Pinpoint the cell where the given text exists, returning its (x, y) midpoint coordinate. 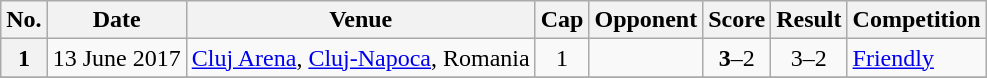
Score (737, 20)
Cluj Arena, Cluj-Napoca, Romania (360, 58)
Friendly (916, 58)
Result (809, 20)
Venue (360, 20)
Cap (562, 20)
Date (116, 20)
Opponent (646, 20)
Competition (916, 20)
No. (24, 20)
13 June 2017 (116, 58)
